Provide the [x, y] coordinate of the cell's center where the given text is located.  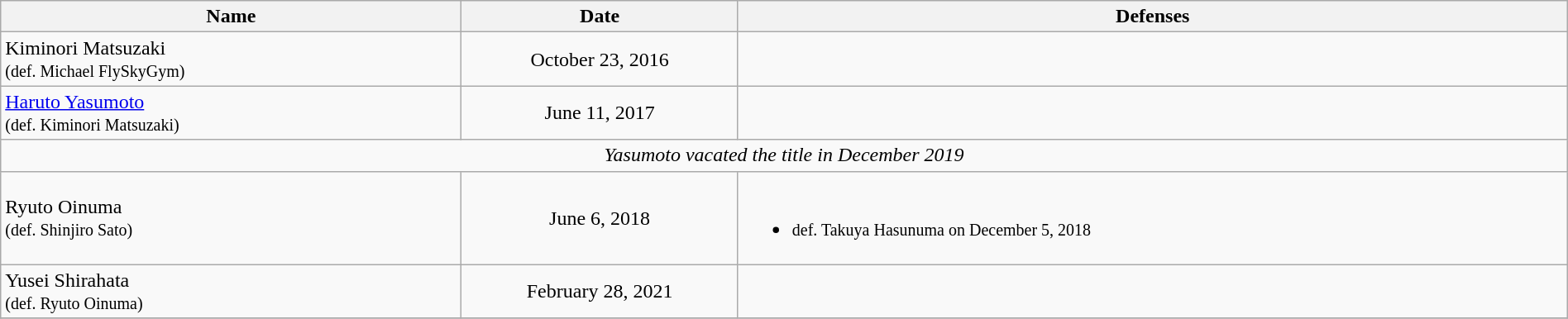
Ryuto Oinuma (def. Shinjiro Sato) [232, 218]
Date [600, 17]
Kiminori Matsuzaki (def. Michael FlySkyGym) [232, 60]
Name [232, 17]
June 11, 2017 [600, 112]
June 6, 2018 [600, 218]
def. Takuya Hasunuma on December 5, 2018 [1153, 218]
February 28, 2021 [600, 291]
Yusei Shirahata (def. Ryuto Oinuma) [232, 291]
Yasumoto vacated the title in December 2019 [784, 155]
Defenses [1153, 17]
Haruto Yasumoto (def. Kiminori Matsuzaki) [232, 112]
October 23, 2016 [600, 60]
